Detect which cell encompasses the target text, then output its (x, y) center coordinate. 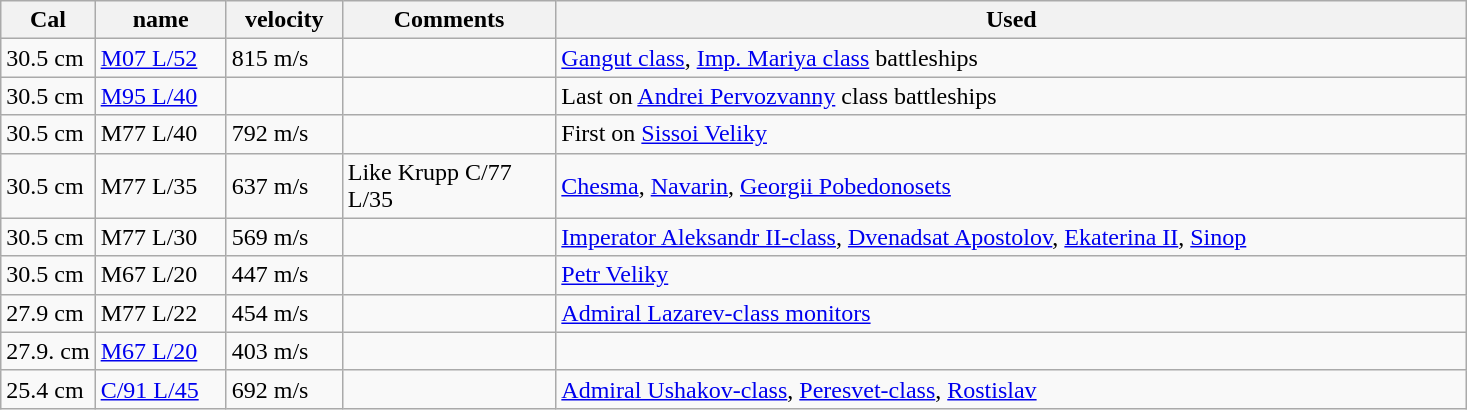
403 m/s (284, 351)
M95 L/40 (160, 96)
Chesma, Navarin, Georgii Pobedonosets (1012, 186)
Like Krupp C/77 L/35 (449, 186)
name (160, 20)
454 m/s (284, 313)
Admiral Ushakov-class, Peresvet-class, Rostislav (1012, 389)
C/91 L/45 (160, 389)
792 m/s (284, 134)
First on Sissoi Veliky (1012, 134)
M07 L/52 (160, 58)
815 m/s (284, 58)
Used (1012, 20)
Petr Veliky (1012, 275)
Imperator Aleksandr II-class, Dvenadsat Apostolov, Ekaterina II, Sinop (1012, 237)
Comments (449, 20)
27.9. cm (48, 351)
M77 L/40 (160, 134)
569 m/s (284, 237)
Last on Andrei Pervozvanny class battleships (1012, 96)
25.4 cm (48, 389)
27.9 cm (48, 313)
Cal (48, 20)
Gangut class, Imp. Mariya class battleships (1012, 58)
637 m/s (284, 186)
velocity (284, 20)
M77 L/22 (160, 313)
692 m/s (284, 389)
Admiral Lazarev-class monitors (1012, 313)
M77 L/30 (160, 237)
M77 L/35 (160, 186)
447 m/s (284, 275)
